For the text-containing cell, return its midpoint in (X, Y) coordinate format. 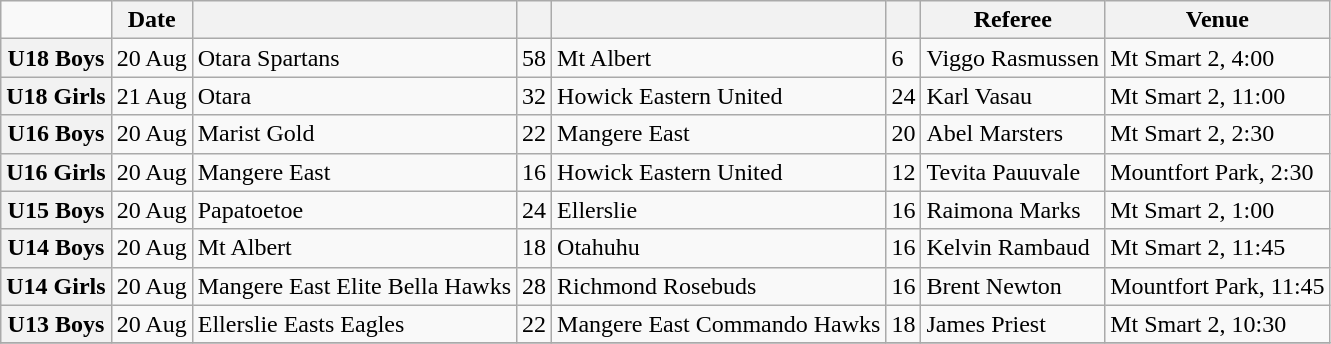
U14 Boys (56, 248)
Mt Smart 2, 2:30 (1218, 134)
Ellerslie (719, 210)
Viggo Rasmussen (1013, 58)
Otahuhu (719, 248)
21 Aug (152, 96)
Richmond Rosebuds (719, 286)
U15 Boys (56, 210)
Otara (354, 96)
Mt Smart 2, 11:45 (1218, 248)
Kelvin Rambaud (1013, 248)
Marist Gold (354, 134)
U18 Girls (56, 96)
20 (904, 134)
28 (534, 286)
Mangere East Elite Bella Hawks (354, 286)
6 (904, 58)
Mountfort Park, 2:30 (1218, 172)
Raimona Marks (1013, 210)
12 (904, 172)
58 (534, 58)
Venue (1218, 20)
Mt Smart 2, 1:00 (1218, 210)
Referee (1013, 20)
U18 Boys (56, 58)
James Priest (1013, 324)
U13 Boys (56, 324)
Brent Newton (1013, 286)
Karl Vasau (1013, 96)
Mountfort Park, 11:45 (1218, 286)
Date (152, 20)
Ellerslie Easts Eagles (354, 324)
U14 Girls (56, 286)
Tevita Pauuvale (1013, 172)
Papatoetoe (354, 210)
U16 Boys (56, 134)
Otara Spartans (354, 58)
Mt Smart 2, 10:30 (1218, 324)
Abel Marsters (1013, 134)
Mangere East Commando Hawks (719, 324)
32 (534, 96)
U16 Girls (56, 172)
Mt Smart 2, 11:00 (1218, 96)
Mt Smart 2, 4:00 (1218, 58)
